Capture the cell that displays the provided text and extract its [x, y] central coordinate. 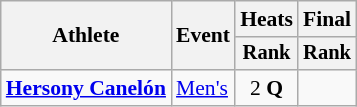
Event [203, 36]
2 Q [266, 88]
Men's [203, 88]
Athlete [86, 36]
Heats [266, 19]
Hersony Canelón [86, 88]
Final [327, 19]
